Return the (X, Y) coordinate for the center point of the cell that contains the specified text.  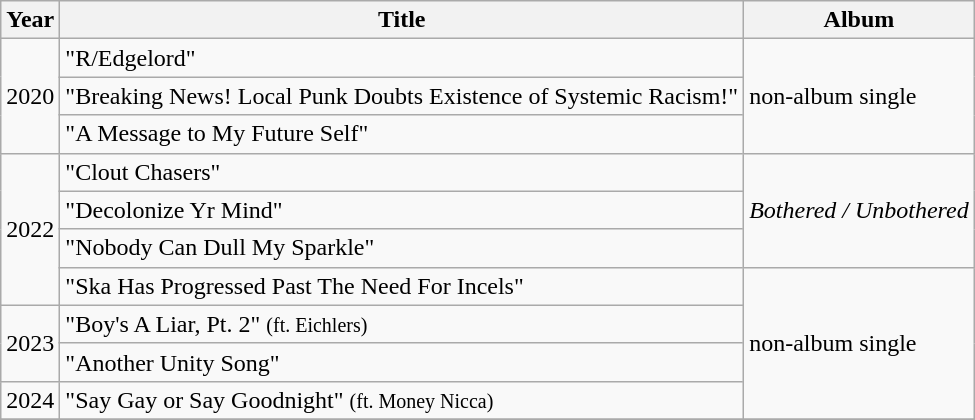
"Nobody Can Dull My Sparkle" (402, 248)
"A Message to My Future Self" (402, 134)
"Clout Chasers" (402, 172)
2022 (30, 229)
Album (860, 20)
2023 (30, 343)
"Boy's A Liar, Pt. 2" (ft. Eichlers) (402, 324)
"R/Edgelord" (402, 58)
"Another Unity Song" (402, 362)
Bothered / Unbothered (860, 210)
"Decolonize Yr Mind" (402, 210)
2020 (30, 96)
"Breaking News! Local Punk Doubts Existence of Systemic Racism!" (402, 96)
"Say Gay or Say Goodnight" (ft. Money Nicca) (402, 400)
Year (30, 20)
2024 (30, 400)
Title (402, 20)
"Ska Has Progressed Past The Need For Incels" (402, 286)
